Locate the cell with the specified text and output its [X, Y] center coordinate. 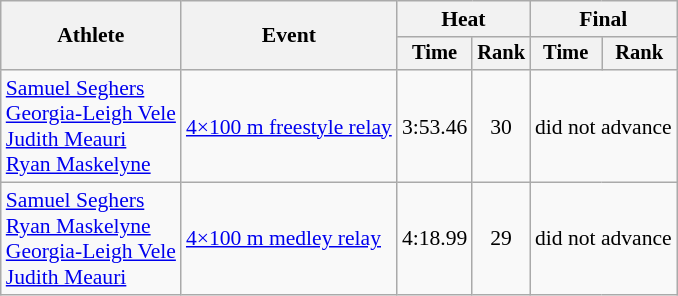
Heat [464, 19]
4×100 m medley relay [289, 239]
Samuel SeghersRyan MaskelyneGeorgia-Leigh VeleJudith Meauri [91, 239]
3:53.46 [434, 126]
Final [604, 19]
30 [501, 126]
Samuel SeghersGeorgia-Leigh VeleJudith MeauriRyan Maskelyne [91, 126]
4×100 m freestyle relay [289, 126]
Athlete [91, 36]
29 [501, 239]
Event [289, 36]
4:18.99 [434, 239]
